From the cell containing the given text, extract its center point as (x, y) coordinate. 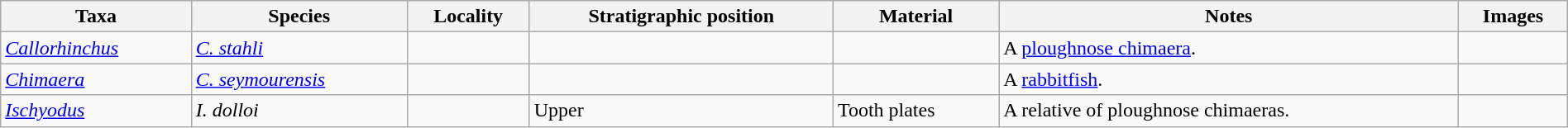
Species (299, 17)
Images (1513, 17)
C. stahli (299, 48)
A ploughnose chimaera. (1229, 48)
Locality (468, 17)
I. dolloi (299, 111)
C. seymourensis (299, 79)
Chimaera (96, 79)
Notes (1229, 17)
Tooth plates (915, 111)
Ischyodus (96, 111)
Taxa (96, 17)
Callorhinchus (96, 48)
Stratigraphic position (681, 17)
A rabbitfish. (1229, 79)
A relative of ploughnose chimaeras. (1229, 111)
Upper (681, 111)
Material (915, 17)
